Locate the cell with the specified text and output its (X, Y) center coordinate. 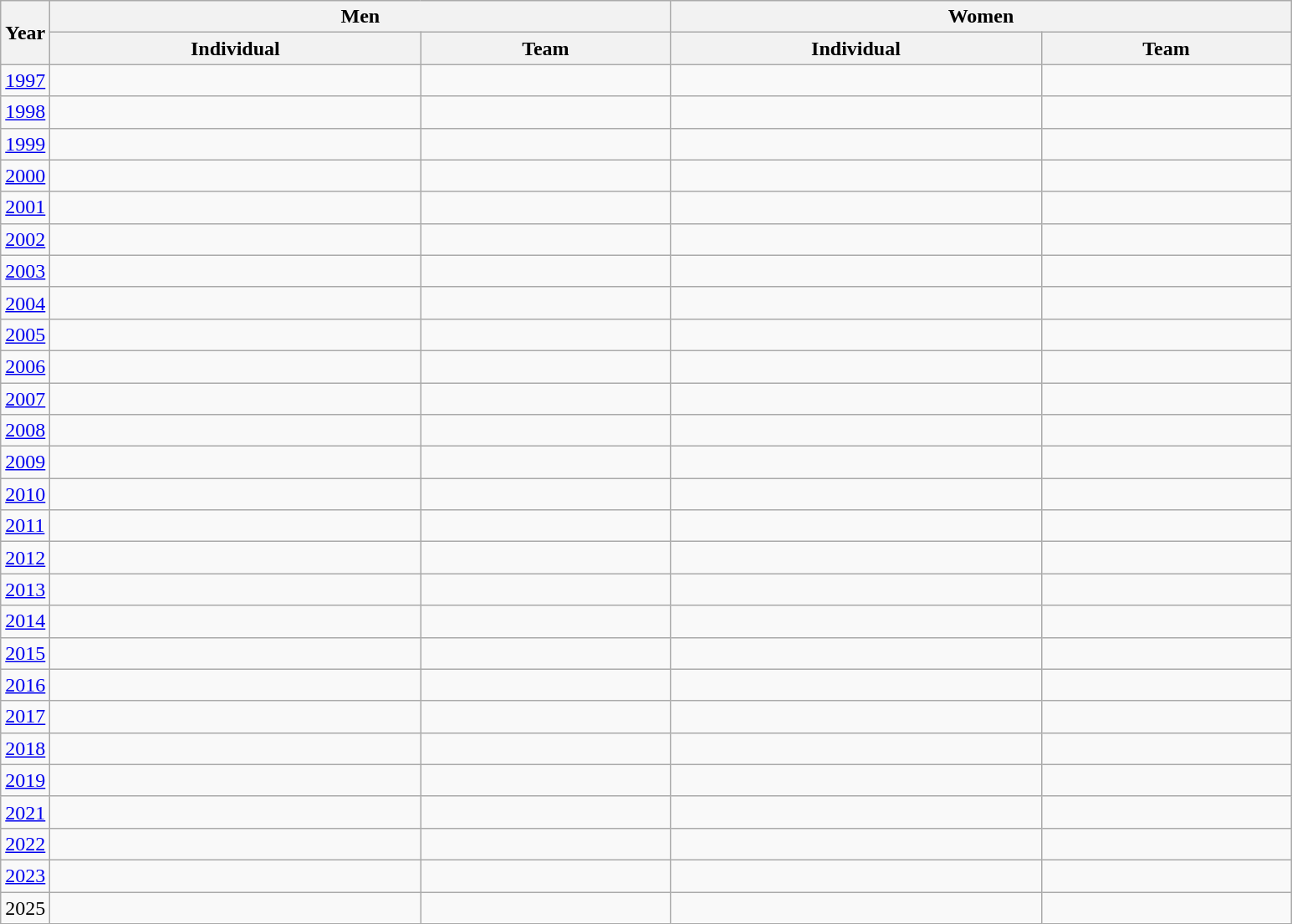
2009 (25, 462)
Men (360, 17)
Year (25, 33)
2015 (25, 653)
2008 (25, 431)
2012 (25, 558)
2021 (25, 812)
2005 (25, 334)
2013 (25, 590)
2000 (25, 176)
2010 (25, 494)
2002 (25, 239)
1999 (25, 144)
2022 (25, 844)
2001 (25, 207)
2018 (25, 748)
2003 (25, 271)
2023 (25, 876)
2007 (25, 399)
2019 (25, 780)
2014 (25, 621)
2017 (25, 717)
1997 (25, 80)
1998 (25, 112)
2025 (25, 907)
2004 (25, 303)
Women (981, 17)
2011 (25, 526)
2016 (25, 685)
2006 (25, 366)
